Return (X, Y) of the center of cell containing provided text 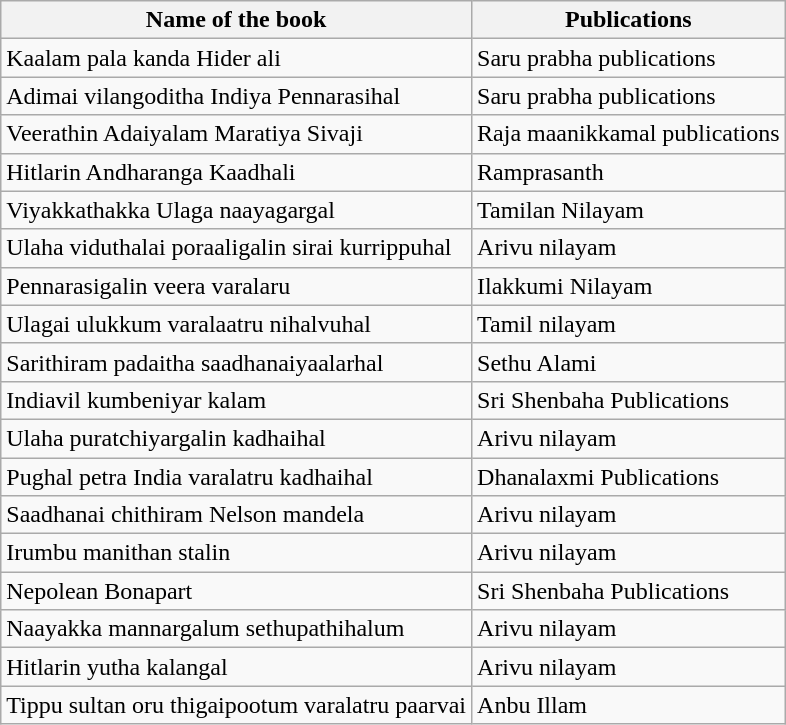
Indiavil kumbeniyar kalam (236, 400)
Publications (629, 20)
Veerathin Adaiyalam Maratiya Sivaji (236, 134)
Naayakka mannargalum sethupathihalum (236, 629)
Pughal petra India varalatru kadhaihal (236, 477)
Adimai vilangoditha Indiya Pennarasihal (236, 96)
Anbu Illam (629, 705)
Ilakkumi Nilayam (629, 286)
Kaalam pala kanda Hider ali (236, 58)
Hitlarin yutha kalangal (236, 667)
Saadhanai chithiram Nelson mandela (236, 515)
Tippu sultan oru thigaipootum varalatru paarvai (236, 705)
Ramprasanth (629, 172)
Nepolean Bonapart (236, 591)
Pennarasigalin veera varalaru (236, 286)
Ulaha viduthalai poraaligalin sirai kurrippuhal (236, 248)
Dhanalaxmi Publications (629, 477)
Raja maanikkamal publications (629, 134)
Sethu Alami (629, 362)
Hitlarin Andharanga Kaadhali (236, 172)
Tamil nilayam (629, 324)
Sarithiram padaitha saadhanaiyaalarhal (236, 362)
Irumbu manithan stalin (236, 553)
Ulaha puratchiyargalin kadhaihal (236, 438)
Tamilan Nilayam (629, 210)
Ulagai ulukkum varalaatru nihalvuhal (236, 324)
Viyakkathakka Ulaga naayagargal (236, 210)
Name of the book (236, 20)
